Determine the [x, y] coordinate at the center of the cell enclosing the given text.  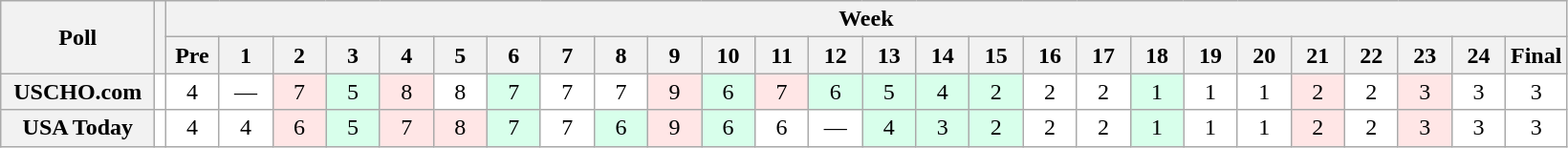
18 [1157, 55]
13 [889, 55]
15 [996, 55]
17 [1103, 55]
22 [1371, 55]
Final [1535, 55]
Week [866, 19]
24 [1478, 55]
USA Today [78, 128]
10 [729, 55]
23 [1425, 55]
14 [943, 55]
11 [782, 55]
19 [1210, 55]
21 [1318, 55]
Poll [78, 37]
20 [1264, 55]
USCHO.com [78, 92]
Pre [192, 55]
12 [836, 55]
16 [1050, 55]
